Return [x, y] of the center of cell containing provided text 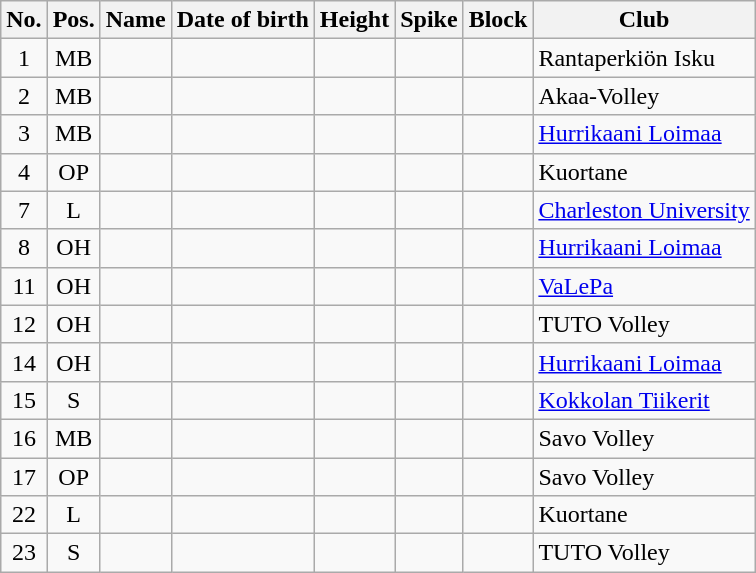
16 [24, 438]
Block [498, 20]
Spike [429, 20]
17 [24, 477]
22 [24, 515]
Akaa-Volley [644, 96]
23 [24, 553]
Rantaperkiön Isku [644, 58]
Name [136, 20]
3 [24, 134]
Height [354, 20]
No. [24, 20]
4 [24, 172]
VaLePa [644, 286]
11 [24, 286]
Club [644, 20]
15 [24, 400]
8 [24, 248]
7 [24, 210]
Date of birth [242, 20]
14 [24, 362]
2 [24, 96]
Pos. [74, 20]
Kokkolan Tiikerit [644, 400]
1 [24, 58]
Charleston University [644, 210]
12 [24, 324]
